Output the (X, Y) coordinate of the center of the cell containing the given text.  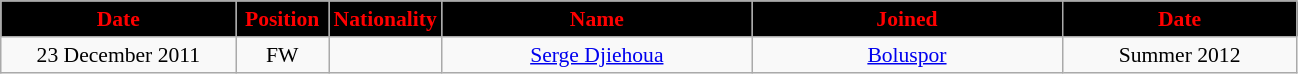
FW (282, 55)
23 December 2011 (118, 55)
Position (282, 19)
Nationality (384, 19)
Name (597, 19)
Summer 2012 (1180, 55)
Boluspor (907, 55)
Joined (907, 19)
Serge Djiehoua (597, 55)
